Provide the (X, Y) coordinate of the cell's center where the given text is located.  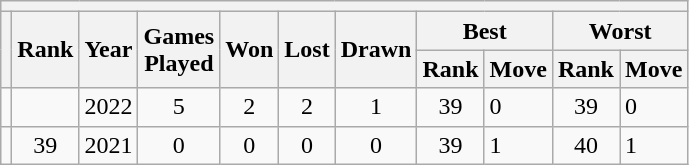
Lost (307, 50)
40 (586, 145)
Best (484, 31)
5 (179, 107)
Worst (620, 31)
2022 (108, 107)
2021 (108, 145)
Drawn (376, 50)
Year (108, 50)
Games Played (179, 50)
Won (250, 50)
